Identify which cell holds the provided text, then report its [x, y] central coordinate. 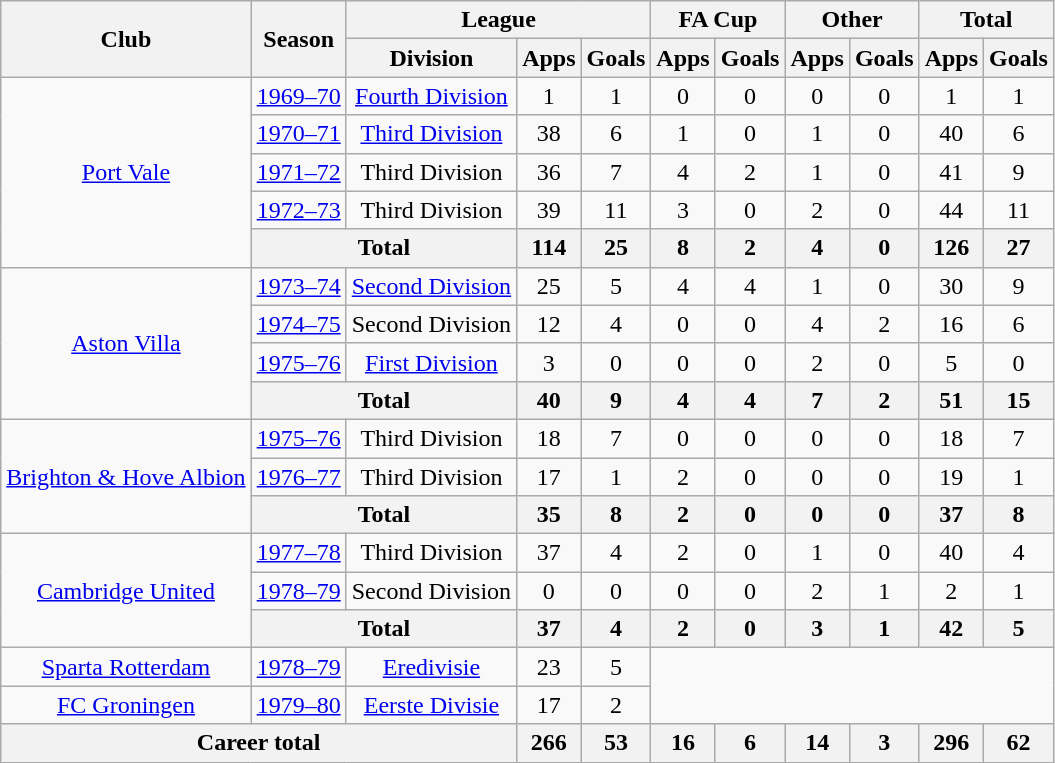
53 [616, 743]
41 [951, 172]
62 [1019, 743]
15 [1019, 400]
1969–70 [298, 96]
36 [549, 172]
1977–78 [298, 553]
Sparta Rotterdam [126, 667]
23 [549, 667]
42 [951, 629]
27 [1019, 248]
Other [852, 20]
30 [951, 286]
First Division [431, 362]
1972–73 [298, 210]
12 [549, 324]
Season [298, 39]
296 [951, 743]
19 [951, 477]
126 [951, 248]
Eerste Divisie [431, 705]
Career total [259, 743]
Brighton & Hove Albion [126, 476]
Fourth Division [431, 96]
35 [549, 515]
1974–75 [298, 324]
266 [549, 743]
51 [951, 400]
1970–71 [298, 134]
38 [549, 134]
1979–80 [298, 705]
Club [126, 39]
Cambridge United [126, 591]
44 [951, 210]
Eredivisie [431, 667]
Port Vale [126, 172]
1976–77 [298, 477]
Aston Villa [126, 343]
14 [817, 743]
1973–74 [298, 286]
114 [549, 248]
Division [431, 58]
FC Groningen [126, 705]
39 [549, 210]
FA Cup [718, 20]
1971–72 [298, 172]
League [498, 20]
